Output the [X, Y] coordinate of the center of the cell containing the given text.  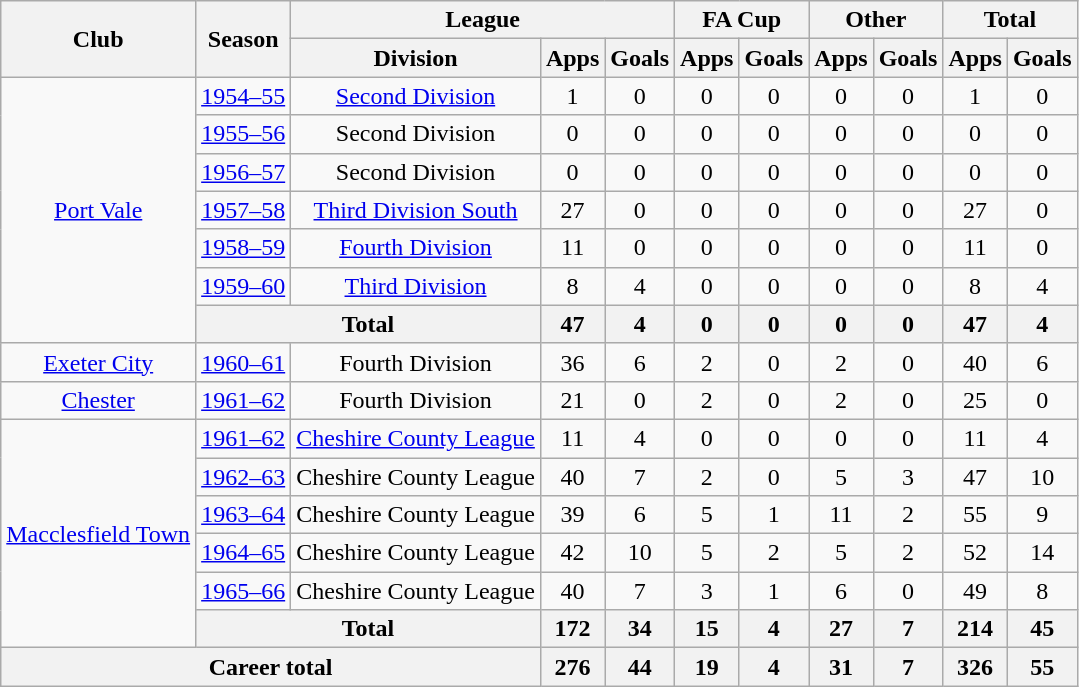
1954–55 [244, 96]
276 [572, 667]
1960–61 [244, 362]
Third Division [416, 286]
36 [572, 362]
Macclesfield Town [98, 533]
42 [572, 553]
31 [841, 667]
1963–64 [244, 515]
1959–60 [244, 286]
Port Vale [98, 210]
1955–56 [244, 134]
172 [572, 629]
34 [640, 629]
9 [1042, 515]
1965–66 [244, 591]
FA Cup [742, 20]
49 [975, 591]
15 [707, 629]
Third Division South [416, 210]
1956–57 [244, 172]
Season [244, 39]
Career total [271, 667]
League [483, 20]
14 [1042, 553]
Exeter City [98, 362]
45 [1042, 629]
Other [876, 20]
214 [975, 629]
1958–59 [244, 248]
25 [975, 400]
326 [975, 667]
39 [572, 515]
19 [707, 667]
Division [416, 58]
44 [640, 667]
1964–65 [244, 553]
21 [572, 400]
Chester [98, 400]
1957–58 [244, 210]
1962–63 [244, 477]
52 [975, 553]
Club [98, 39]
